Determine the [X, Y] coordinate at the center of the cell enclosing the given text.  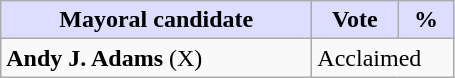
Mayoral candidate [156, 20]
Acclaimed [383, 58]
% [426, 20]
Andy J. Adams (X) [156, 58]
Vote [355, 20]
